Identify which cell holds the provided text, then report its (X, Y) central coordinate. 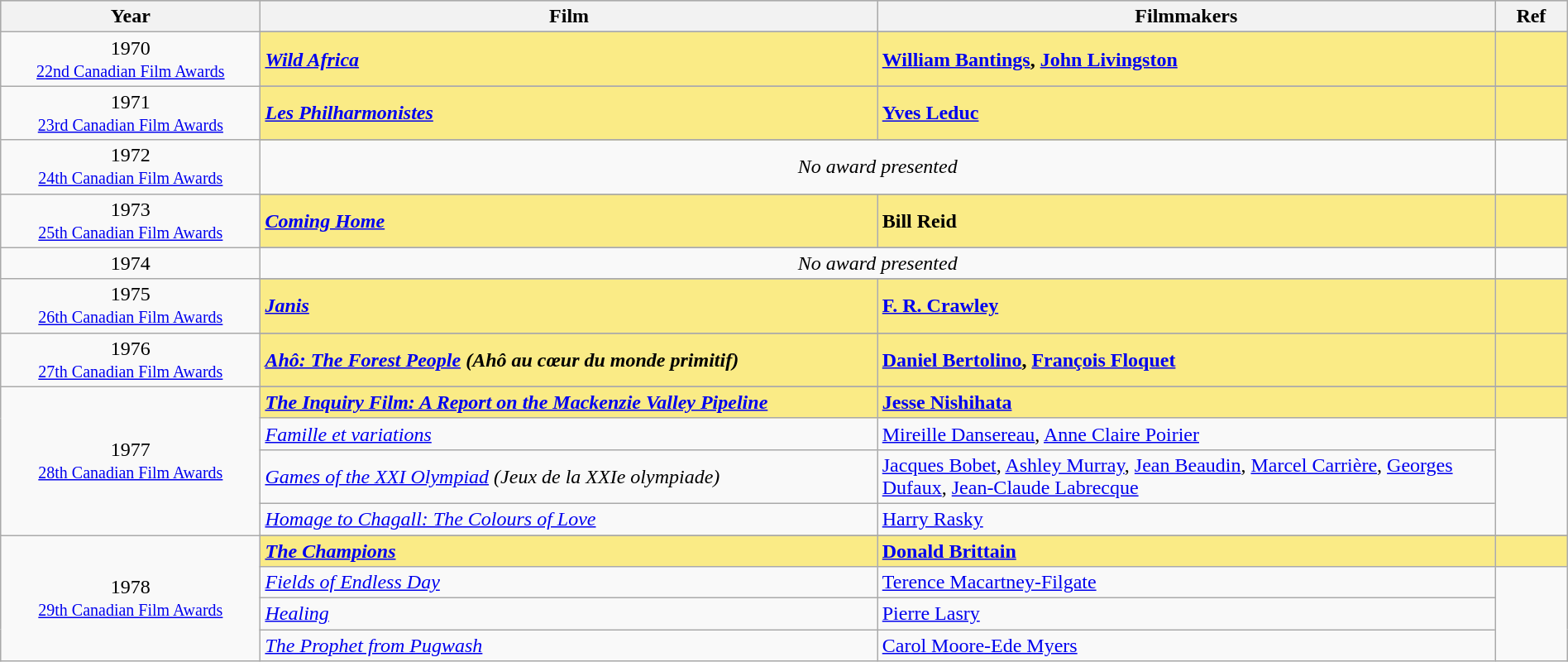
197829th Canadian Film Awards (131, 597)
Janis (569, 306)
Homage to Chagall: The Colours of Love (569, 519)
Jesse Nishihata (1186, 402)
The Champions (569, 550)
1974 (131, 263)
Mireille Dansereau, Anne Claire Poirier (1186, 434)
F. R. Crawley (1186, 306)
Fields of Endless Day (569, 583)
Wild Africa (569, 60)
Famille et variations (569, 434)
Film (569, 17)
Harry Rasky (1186, 519)
197123rd Canadian Film Awards (131, 113)
197022nd Canadian Film Awards (131, 60)
Jacques Bobet, Ashley Murray, Jean Beaudin, Marcel Carrière, Georges Dufaux, Jean-Claude Labrecque (1186, 477)
The Prophet from Pugwash (569, 645)
Ahô: The Forest People (Ahô au cœur du monde primitif) (569, 359)
Filmmakers (1186, 17)
Year (131, 17)
Healing (569, 614)
197526th Canadian Film Awards (131, 306)
Terence Macartney-Filgate (1186, 583)
Donald Brittain (1186, 550)
197224th Canadian Film Awards (131, 167)
Coming Home (569, 220)
Les Philharmonistes (569, 113)
197325th Canadian Film Awards (131, 220)
The Inquiry Film: A Report on the Mackenzie Valley Pipeline (569, 402)
197627th Canadian Film Awards (131, 359)
Games of the XXI Olympiad (Jeux de la XXIe olympiade) (569, 477)
William Bantings, John Livingston (1186, 60)
Bill Reid (1186, 220)
Carol Moore-Ede Myers (1186, 645)
Ref (1532, 17)
197728th Canadian Film Awards (131, 460)
Daniel Bertolino, François Floquet (1186, 359)
Pierre Lasry (1186, 614)
Yves Leduc (1186, 113)
